Extract the (x, y) coordinate from the center of the cell holding the provided text.  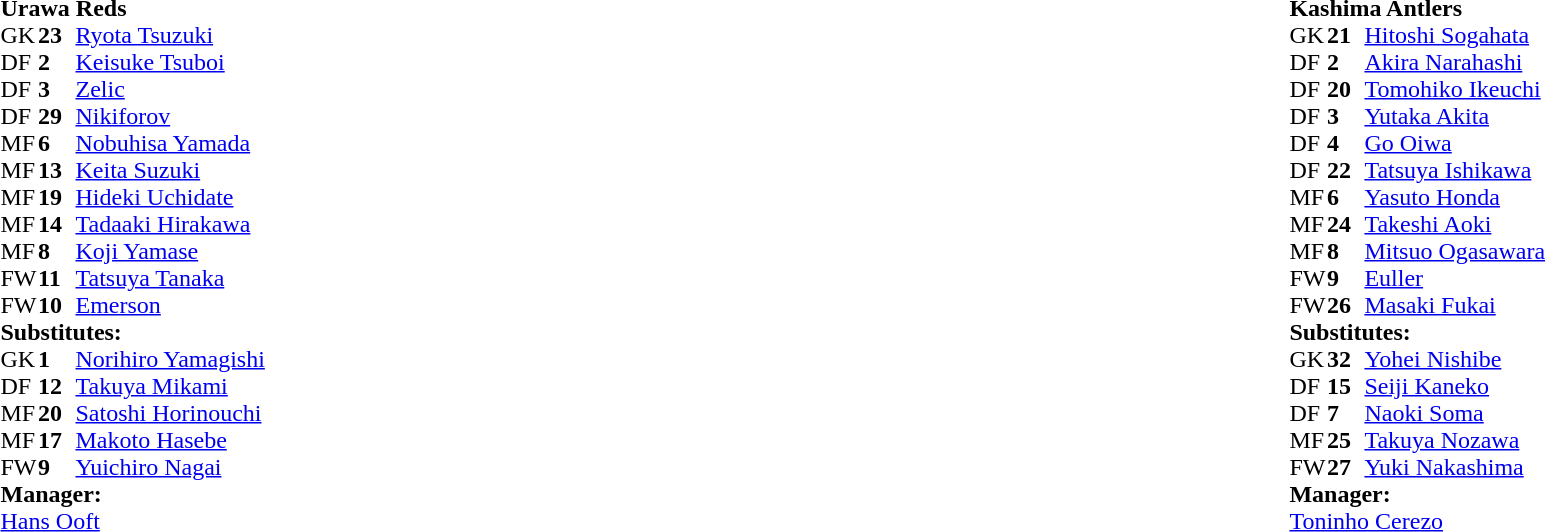
21 (1346, 36)
Tadaaki Hirakawa (170, 224)
1 (57, 360)
23 (57, 36)
Keita Suzuki (170, 170)
Nikiforov (170, 116)
Zelic (170, 90)
Euller (1454, 278)
29 (57, 116)
24 (1346, 224)
27 (1346, 468)
Masaki Fukai (1454, 306)
7 (1346, 414)
Akira Narahashi (1454, 62)
Hideki Uchidate (170, 198)
Yuki Nakashima (1454, 468)
32 (1346, 360)
Yohei Nishibe (1454, 360)
Emerson (170, 306)
Mitsuo Ogasawara (1454, 252)
Yasuto Honda (1454, 198)
Takuya Mikami (170, 386)
Tatsuya Tanaka (170, 278)
Yuichiro Nagai (170, 468)
10 (57, 306)
Keisuke Tsuboi (170, 62)
Go Oiwa (1454, 144)
Takuya Nozawa (1454, 440)
Satoshi Horinouchi (170, 414)
26 (1346, 306)
19 (57, 198)
22 (1346, 170)
17 (57, 440)
Hitoshi Sogahata (1454, 36)
Koji Yamase (170, 252)
Yutaka Akita (1454, 116)
Takeshi Aoki (1454, 224)
Tomohiko Ikeuchi (1454, 90)
14 (57, 224)
25 (1346, 440)
13 (57, 170)
15 (1346, 386)
Makoto Hasebe (170, 440)
Tatsuya Ishikawa (1454, 170)
4 (1346, 144)
Naoki Soma (1454, 414)
Seiji Kaneko (1454, 386)
Ryota Tsuzuki (170, 36)
11 (57, 278)
Norihiro Yamagishi (170, 360)
Nobuhisa Yamada (170, 144)
12 (57, 386)
